Extract the (X, Y) coordinate from the center of the cell holding the provided text.  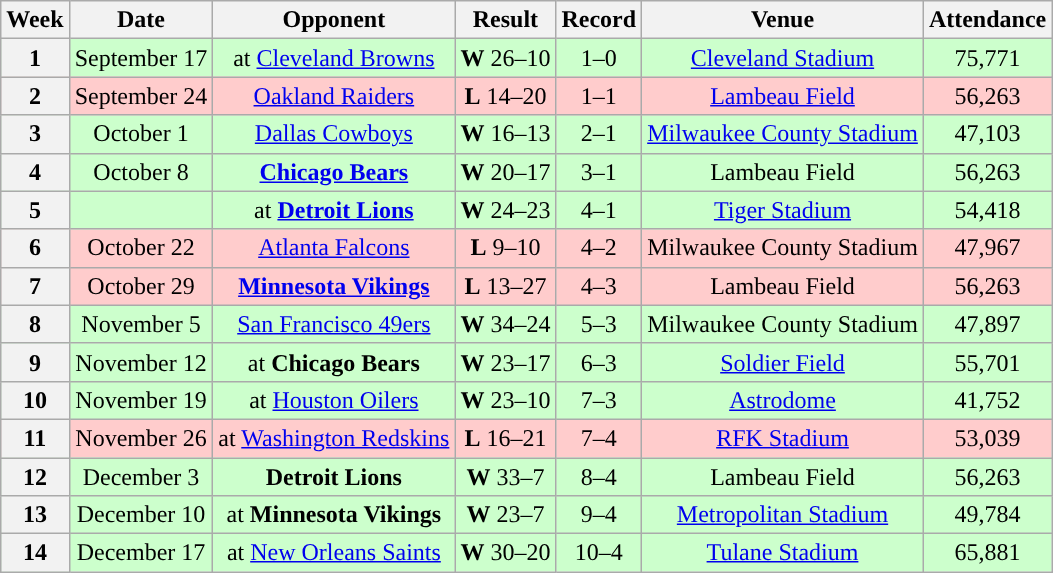
at Houston Oilers (334, 400)
6 (35, 248)
Atlanta Falcons (334, 248)
7–3 (599, 400)
9–4 (599, 515)
2–1 (599, 134)
12 (35, 477)
2 (35, 96)
W 33–7 (506, 477)
41,752 (987, 400)
10–4 (599, 553)
3 (35, 134)
1–1 (599, 96)
October 1 (141, 134)
W 30–20 (506, 553)
RFK Stadium (783, 438)
Cleveland Stadium (783, 58)
September 17 (141, 58)
55,701 (987, 362)
November 26 (141, 438)
December 3 (141, 477)
Detroit Lions (334, 477)
L 14–20 (506, 96)
4–2 (599, 248)
Dallas Cowboys (334, 134)
Tiger Stadium (783, 210)
November 12 (141, 362)
Metropolitan Stadium (783, 515)
10 (35, 400)
Chicago Bears (334, 172)
Astrodome (783, 400)
49,784 (987, 515)
W 20–17 (506, 172)
1 (35, 58)
October 8 (141, 172)
November 19 (141, 400)
October 29 (141, 286)
8 (35, 324)
L 9–10 (506, 248)
at Cleveland Browns (334, 58)
Soldier Field (783, 362)
Result (506, 20)
W 24–23 (506, 210)
5–3 (599, 324)
Date (141, 20)
Oakland Raiders (334, 96)
at Detroit Lions (334, 210)
5 (35, 210)
Tulane Stadium (783, 553)
75,771 (987, 58)
Attendance (987, 20)
W 34–24 (506, 324)
4 (35, 172)
October 22 (141, 248)
at New Orleans Saints (334, 553)
7–4 (599, 438)
6–3 (599, 362)
47,103 (987, 134)
at Washington Redskins (334, 438)
47,897 (987, 324)
Opponent (334, 20)
November 5 (141, 324)
September 24 (141, 96)
W 26–10 (506, 58)
W 16–13 (506, 134)
4–1 (599, 210)
W 23–10 (506, 400)
Minnesota Vikings (334, 286)
9 (35, 362)
W 23–17 (506, 362)
14 (35, 553)
7 (35, 286)
December 10 (141, 515)
San Francisco 49ers (334, 324)
at Chicago Bears (334, 362)
L 13–27 (506, 286)
54,418 (987, 210)
L 16–21 (506, 438)
Week (35, 20)
53,039 (987, 438)
13 (35, 515)
at Minnesota Vikings (334, 515)
1–0 (599, 58)
11 (35, 438)
W 23–7 (506, 515)
Record (599, 20)
8–4 (599, 477)
65,881 (987, 553)
December 17 (141, 553)
3–1 (599, 172)
Venue (783, 20)
47,967 (987, 248)
4–3 (599, 286)
